Determine the (x, y) coordinate at the center of the cell enclosing the given text.  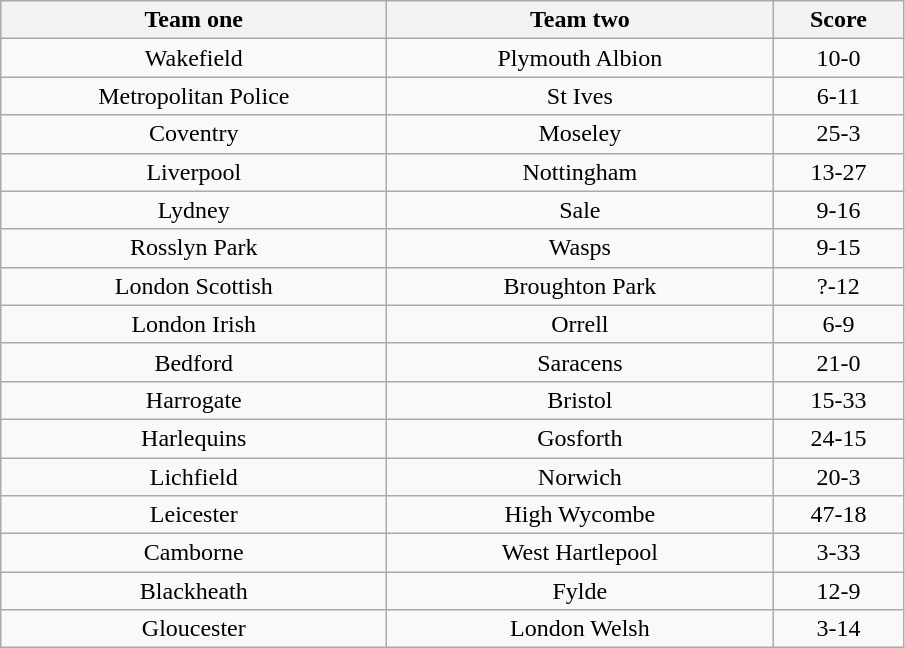
Camborne (194, 553)
Bristol (580, 400)
Team two (580, 20)
Lydney (194, 210)
Wasps (580, 248)
25-3 (838, 134)
Blackheath (194, 591)
Team one (194, 20)
Score (838, 20)
24-15 (838, 438)
6-11 (838, 96)
13-27 (838, 172)
Harlequins (194, 438)
Saracens (580, 362)
Orrell (580, 324)
Bedford (194, 362)
Rosslyn Park (194, 248)
Harrogate (194, 400)
High Wycombe (580, 515)
St Ives (580, 96)
Norwich (580, 477)
London Welsh (580, 629)
London Scottish (194, 286)
Coventry (194, 134)
Gloucester (194, 629)
Broughton Park (580, 286)
Metropolitan Police (194, 96)
9-15 (838, 248)
Moseley (580, 134)
Liverpool (194, 172)
12-9 (838, 591)
6-9 (838, 324)
20-3 (838, 477)
10-0 (838, 58)
Gosforth (580, 438)
London Irish (194, 324)
Nottingham (580, 172)
9-16 (838, 210)
47-18 (838, 515)
Fylde (580, 591)
15-33 (838, 400)
Plymouth Albion (580, 58)
3-33 (838, 553)
Lichfield (194, 477)
3-14 (838, 629)
?-12 (838, 286)
West Hartlepool (580, 553)
Sale (580, 210)
Leicester (194, 515)
21-0 (838, 362)
Wakefield (194, 58)
